Search for the cell housing the specified text and yield its (X, Y) center coordinate. 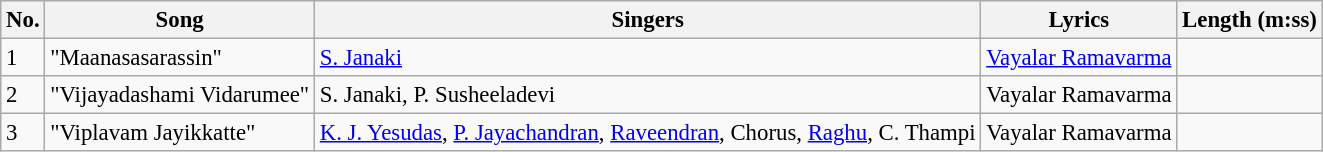
No. (23, 20)
K. J. Yesudas, P. Jayachandran, Raveendran, Chorus, Raghu, C. Thampi (647, 133)
Lyrics (1079, 20)
1 (23, 58)
"Vijayadashami Vidarumee" (180, 95)
3 (23, 133)
Singers (647, 20)
2 (23, 95)
"Viplavam Jayikkatte" (180, 133)
S. Janaki, P. Susheeladevi (647, 95)
Length (m:ss) (1250, 20)
"Maanasasarassin" (180, 58)
S. Janaki (647, 58)
Song (180, 20)
